Output the [x, y] coordinate of the center of the cell containing the given text.  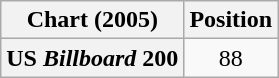
Chart (2005) [92, 20]
Position [231, 20]
88 [231, 58]
US Billboard 200 [92, 58]
